From the cell containing the given text, extract its center point as [x, y] coordinate. 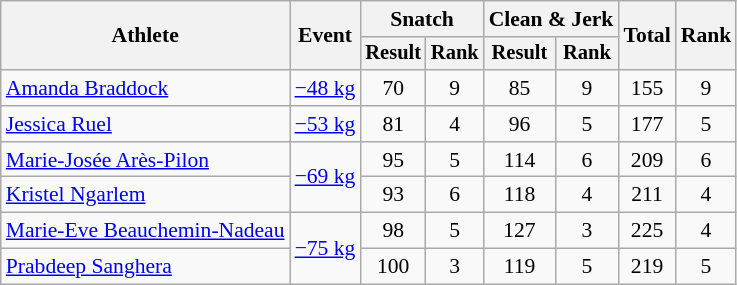
93 [393, 195]
Marie-Eve Beauchemin-Nadeau [146, 231]
Marie-Josée Arès-Pilon [146, 160]
98 [393, 231]
219 [646, 267]
−69 kg [326, 178]
119 [520, 267]
155 [646, 88]
70 [393, 88]
114 [520, 160]
177 [646, 124]
127 [520, 231]
95 [393, 160]
85 [520, 88]
211 [646, 195]
209 [646, 160]
225 [646, 231]
−48 kg [326, 88]
Prabdeep Sanghera [146, 267]
Kristel Ngarlem [146, 195]
118 [520, 195]
Snatch [422, 19]
Clean & Jerk [552, 19]
Amanda Braddock [146, 88]
Event [326, 36]
−75 kg [326, 248]
96 [520, 124]
100 [393, 267]
Jessica Ruel [146, 124]
Total [646, 36]
Athlete [146, 36]
81 [393, 124]
−53 kg [326, 124]
